Return the [X, Y] coordinate for the center point of the cell that contains the specified text.  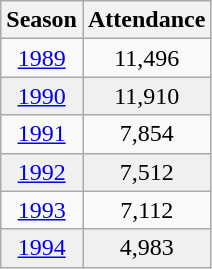
Attendance [146, 20]
7,112 [146, 210]
4,983 [146, 248]
11,910 [146, 96]
1993 [42, 210]
7,854 [146, 134]
1992 [42, 172]
11,496 [146, 58]
1991 [42, 134]
Season [42, 20]
7,512 [146, 172]
1990 [42, 96]
1994 [42, 248]
1989 [42, 58]
